Scan for the cell matching the given text and deliver its [X, Y] coordinate at center. 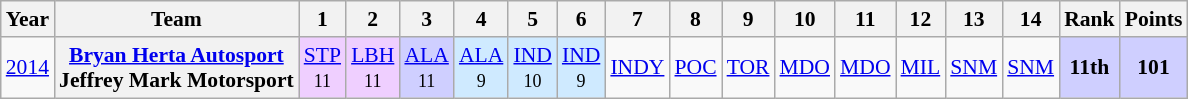
LBH11 [372, 68]
8 [695, 19]
2014 [28, 68]
13 [974, 19]
Points [1154, 19]
Team [176, 19]
3 [426, 19]
MIL [921, 68]
POC [695, 68]
TOR [748, 68]
STP11 [322, 68]
IND9 [581, 68]
ALA11 [426, 68]
1 [322, 19]
2 [372, 19]
5 [532, 19]
12 [921, 19]
Bryan Herta AutosportJeffrey Mark Motorsport [176, 68]
7 [637, 19]
10 [806, 19]
4 [481, 19]
11 [866, 19]
Year [28, 19]
6 [581, 19]
INDY [637, 68]
101 [1154, 68]
Rank [1090, 19]
9 [748, 19]
IND10 [532, 68]
14 [1030, 19]
ALA9 [481, 68]
11th [1090, 68]
